Detect which cell encompasses the target text, then output its [x, y] center coordinate. 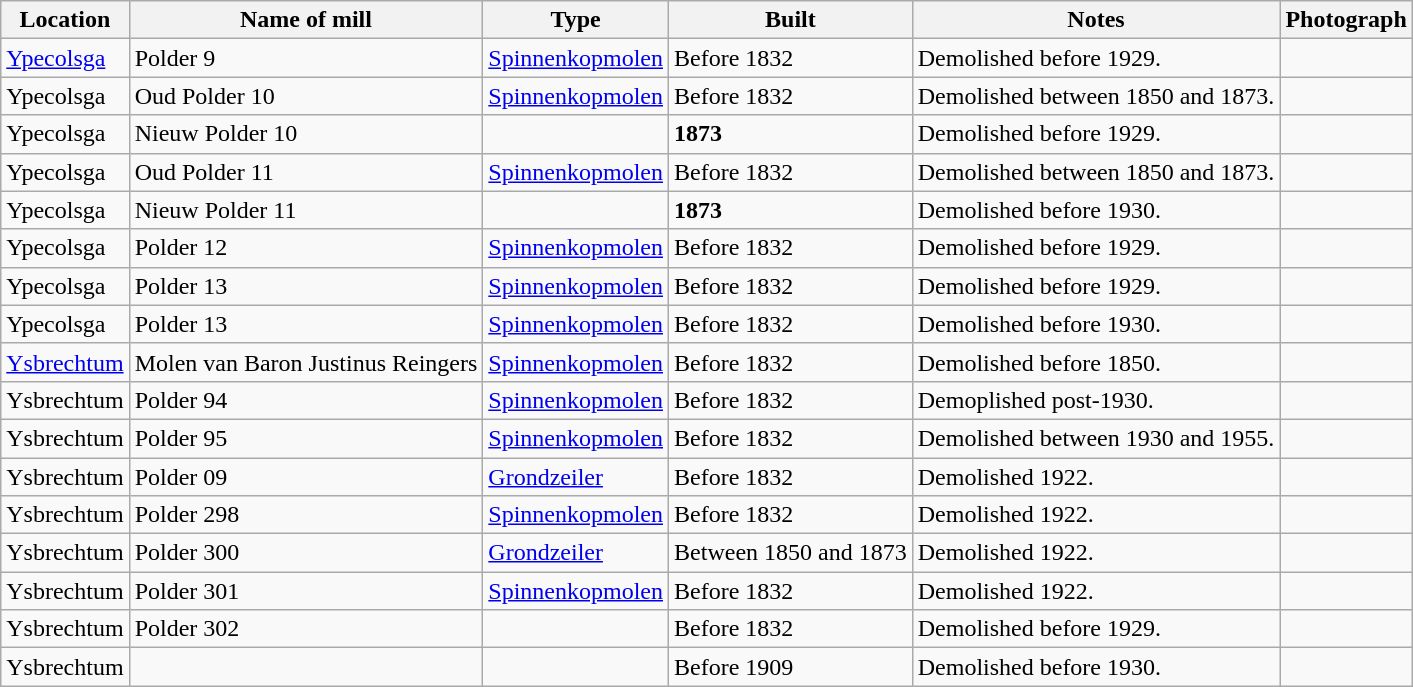
Photograph [1346, 20]
Demolished between 1930 and 1955. [1096, 438]
Name of mill [306, 20]
Type [576, 20]
Before 1909 [791, 667]
Oud Polder 10 [306, 96]
Polder 302 [306, 629]
Oud Polder 11 [306, 172]
Between 1850 and 1873 [791, 553]
Nieuw Polder 10 [306, 134]
Polder 9 [306, 58]
Demolished before 1850. [1096, 362]
Notes [1096, 20]
Polder 94 [306, 400]
Demoplished post-1930. [1096, 400]
Built [791, 20]
Nieuw Polder 11 [306, 210]
Location [65, 20]
Molen van Baron Justinus Reingers [306, 362]
Polder 300 [306, 553]
Polder 95 [306, 438]
Polder 09 [306, 477]
Polder 301 [306, 591]
Polder 12 [306, 248]
Polder 298 [306, 515]
